Identify which cell holds the provided text, then report its [X, Y] central coordinate. 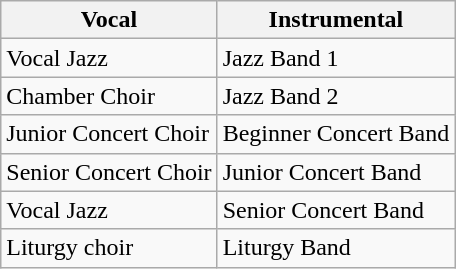
Senior Concert Choir [109, 172]
Vocal [109, 20]
Liturgy Band [336, 248]
Instrumental [336, 20]
Beginner Concert Band [336, 134]
Senior Concert Band [336, 210]
Chamber Choir [109, 96]
Jazz Band 2 [336, 96]
Junior Concert Band [336, 172]
Jazz Band 1 [336, 58]
Liturgy choir [109, 248]
Junior Concert Choir [109, 134]
